Provide the [X, Y] coordinate of the cell's center where the given text is located.  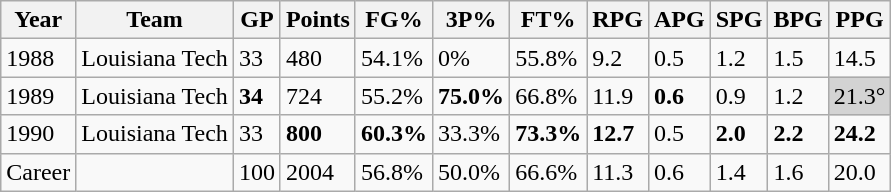
11.3 [618, 172]
14.5 [860, 58]
66.8% [548, 96]
33.3% [472, 134]
APG [679, 20]
1989 [38, 96]
73.3% [548, 134]
RPG [618, 20]
724 [318, 96]
54.1% [394, 58]
9.2 [618, 58]
55.8% [548, 58]
24.2 [860, 134]
50.0% [472, 172]
55.2% [394, 96]
0.9 [739, 96]
0% [472, 58]
Team [155, 20]
800 [318, 134]
Points [318, 20]
34 [256, 96]
FT% [548, 20]
56.8% [394, 172]
1.4 [739, 172]
GP [256, 20]
66.6% [548, 172]
2.2 [798, 134]
FG% [394, 20]
11.9 [618, 96]
12.7 [618, 134]
1988 [38, 58]
21.3° [860, 96]
2004 [318, 172]
20.0 [860, 172]
480 [318, 58]
3P% [472, 20]
2.0 [739, 134]
SPG [739, 20]
100 [256, 172]
1990 [38, 134]
60.3% [394, 134]
Year [38, 20]
BPG [798, 20]
75.0% [472, 96]
Career [38, 172]
1.5 [798, 58]
1.6 [798, 172]
PPG [860, 20]
